Output the (x, y) coordinate of the center of the cell containing the given text.  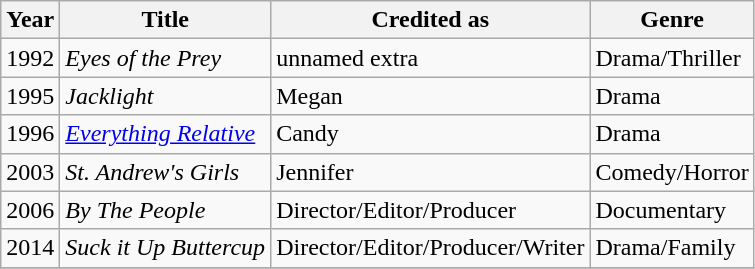
Genre (672, 20)
Documentary (672, 210)
2006 (30, 210)
Drama/Thriller (672, 58)
St. Andrew's Girls (166, 172)
Jacklight (166, 96)
Megan (430, 96)
Jennifer (430, 172)
1996 (30, 134)
2003 (30, 172)
unnamed extra (430, 58)
Suck it Up Buttercup (166, 248)
Comedy/Horror (672, 172)
Director/Editor/Producer (430, 210)
By The People (166, 210)
Candy (430, 134)
1992 (30, 58)
Eyes of the Prey (166, 58)
Credited as (430, 20)
2014 (30, 248)
Everything Relative (166, 134)
Title (166, 20)
1995 (30, 96)
Year (30, 20)
Director/Editor/Producer/Writer (430, 248)
Drama/Family (672, 248)
